Extract the (x, y) coordinate from the center of the cell holding the provided text.  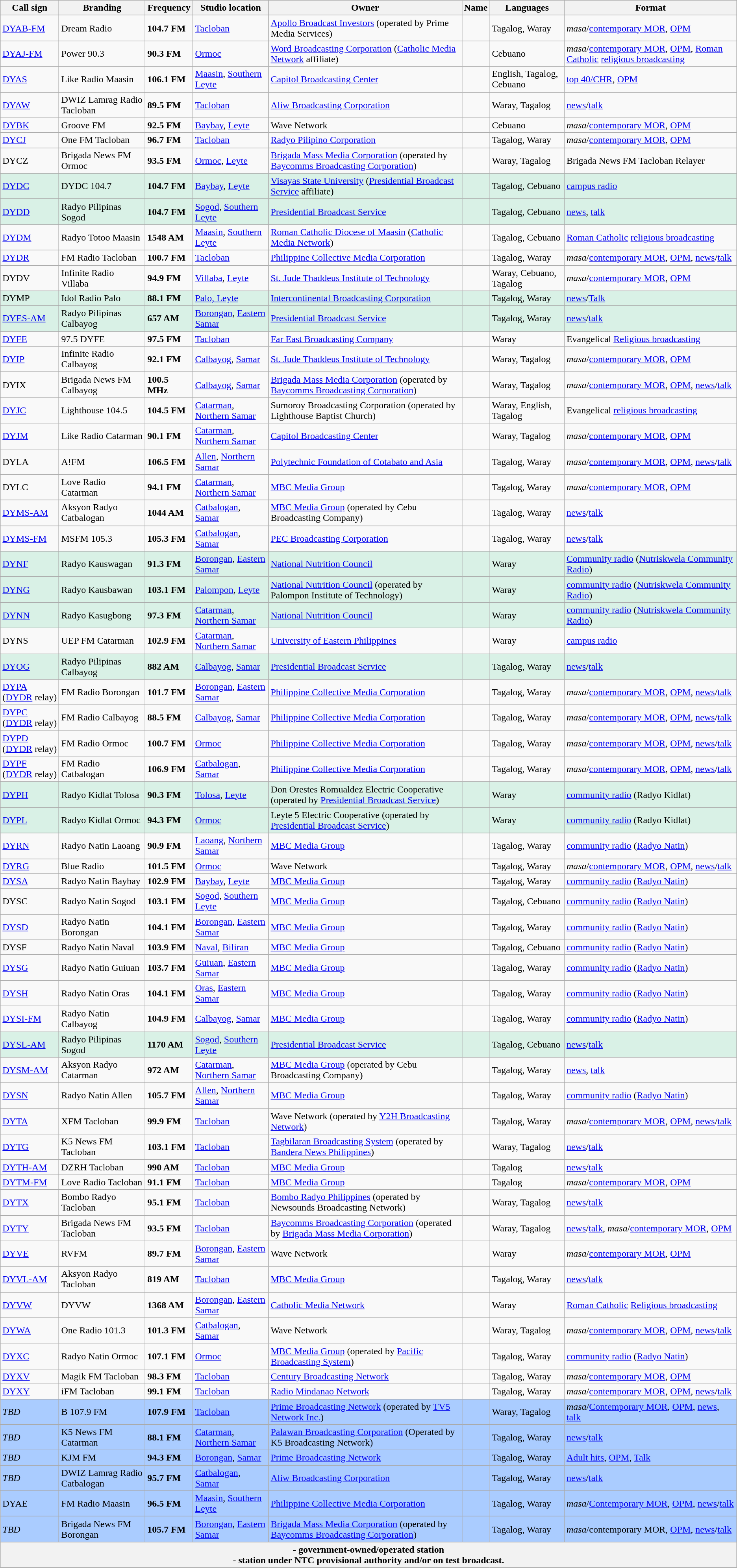
DYIX (30, 385)
DYDD (30, 212)
DYSN (30, 1096)
92.5 FM (169, 125)
DYPA (DYDR relay) (30, 692)
Ormoc, Leyte (231, 161)
XFM Tacloban (102, 1121)
Radyo Totoo Maasin (102, 237)
DYXV (30, 1376)
DYPC (DYDR relay) (30, 718)
Bombo Radyo Philippines (operated by Newsounds Broadcasting Network) (365, 1202)
101.5 FM (169, 866)
masa/contemporary MOR, OPM, Roman Catholic religious broadcasting (650, 54)
DYSM-AM (30, 1070)
A!FM (102, 461)
106.9 FM (169, 769)
DYDC (30, 186)
Brigada News FM Borongan (102, 1529)
Community radio (Nutriskwela Community Radio) (650, 564)
Brigada News FM Tacloban Relayer (650, 161)
Roman Catholic Diocese of Maasin (Catholic Media Network) (365, 237)
Radyo Natin Laoang (102, 846)
masa/Contemporary MOR, OPM, news, talk (650, 1412)
Dream Radio (102, 28)
DYNN (30, 615)
DYCZ (30, 161)
DYXC (30, 1356)
top 40/CHR, OPM (650, 80)
DYLC (30, 487)
96.5 FM (169, 1504)
DYPF (DYDR relay) (30, 769)
One Radio 101.3 (102, 1331)
DYMS-FM (30, 539)
University of Eastern Philippines (365, 641)
Sumoroy Broadcasting Corporation (operated by Lighthouse Baptist Church) (365, 410)
news/Talk (650, 298)
Visayas State University (Presidential Broadcast Service affiliate) (365, 186)
K5 News FM Tacloban (102, 1147)
Power 90.3 (102, 54)
106.1 FM (169, 80)
Radyo Natin Guiuan (102, 968)
Prime Broadcasting Network (365, 1458)
Format (650, 8)
DYNG (30, 590)
DYRG (30, 866)
101.3 FM (169, 1331)
FM Radio Calbayog (102, 718)
Aksyon Radyo Catarman (102, 1070)
Radyo Natin Naval (102, 947)
Radyo Natin Calbayog (102, 1019)
DYES-AM (30, 319)
DYTA (30, 1121)
DYVE (30, 1253)
DYNF (30, 564)
Adult hits, OPM, Talk (650, 1458)
DYDV (30, 278)
Idol Radio Palo (102, 298)
Century Broadcasting Network (365, 1376)
National Nutrition Council (operated by Palompon Institute of Technology) (365, 590)
DYTG (30, 1147)
DYJM (30, 436)
DYJC (30, 410)
DYMS-AM (30, 513)
97.5 DYFE (102, 339)
K5 News FM Catarman (102, 1438)
103.9 FM (169, 947)
FM Radio Maasin (102, 1504)
91.1 FM (169, 1182)
Blue Radio (102, 866)
Catholic Media Network (365, 1305)
Radyo Natin Ormoc (102, 1356)
107.9 FM (169, 1412)
DYAS (30, 80)
Palo, Leyte (231, 298)
FM Radio Catbalogan (102, 769)
- government-owned/operated station - station under NTC provisional authority and/or on test broadcast. (368, 1555)
Like Radio Maasin (102, 80)
90.9 FM (169, 846)
Roman Catholic Religious broadcasting (650, 1305)
Infinite Radio Villaba (102, 278)
DWIZ Lamrag Radio Tacloban (102, 105)
91.3 FM (169, 564)
DYLA (30, 461)
Radyo Kidlat Tolosa (102, 794)
Palawan Broadcasting Corporation (Operated by K5 Broadcasting Network) (365, 1438)
882 AM (169, 666)
819 AM (169, 1279)
DYSL-AM (30, 1044)
Tagbilaran Broadcasting System (operated by Bandera News Philippines) (365, 1147)
Studio location (231, 8)
One FM Tacloban (102, 140)
94.1 FM (169, 487)
98.3 FM (169, 1376)
DYDR (30, 257)
99.9 FM (169, 1121)
DYWA (30, 1331)
DZRH Tacloban (102, 1167)
iFM Tacloban (102, 1391)
DYSD (30, 927)
DYSH (30, 993)
96.7 FM (169, 140)
Leyte 5 Electric Cooperative (operated by Presidential Broadcast Service) (365, 820)
Radyo Natin Borongan (102, 927)
Baycomms Broadcasting Corporation (operated by Brigada Mass Media Corporation) (365, 1228)
Aksyon Radyo Catbalogan (102, 513)
DYSA (30, 881)
Radyo Pilipino Corporation (365, 140)
Far East Broadcasting Company (365, 339)
106.5 FM (169, 461)
99.1 FM (169, 1391)
DYAJ-FM (30, 54)
DYAW (30, 105)
DWIZ Lamrag Radio Catbalogan (102, 1478)
100.5 MHz (169, 385)
DYNS (30, 641)
Villaba, Leyte (231, 278)
Radyo Kausbawan (102, 590)
FM Radio Tacloban (102, 257)
DYTY (30, 1228)
B 107.9 FM (102, 1412)
Wave Network (operated by Y2H Broadcasting Network) (365, 1121)
Branding (102, 8)
88.5 FM (169, 718)
990 AM (169, 1167)
Brigada News FM Ormoc (102, 161)
KJM FM (102, 1458)
DYSG (30, 968)
1044 AM (169, 513)
95.1 FM (169, 1202)
DYAE (30, 1504)
DYAB-FM (30, 28)
DYDM (30, 237)
Prime Broadcasting Network (operated by TV5 Network Inc.) (365, 1412)
Bombo Radyo Tacloban (102, 1202)
PEC Broadcasting Corporation (365, 539)
657 AM (169, 319)
DYMP (30, 298)
Brigada News FM Calbayog (102, 385)
101.7 FM (169, 692)
90.1 FM (169, 436)
Languages (527, 8)
1170 AM (169, 1044)
Waray, English, Tagalog (527, 410)
DYTM-FM (30, 1182)
1368 AM (169, 1305)
FM Radio Borongan (102, 692)
English, Tagalog, Cebuano (527, 80)
DYTX (30, 1202)
89.7 FM (169, 1253)
DYSF (30, 947)
DYSI-FM (30, 1019)
Guiuan, Eastern Samar (231, 968)
DYXY (30, 1391)
Radyo Kauswagan (102, 564)
MBC Media Group (operated by Pacific Broadcasting System) (365, 1356)
Evangelical religious broadcasting (650, 410)
Palompon, Leyte (231, 590)
Waray, Cebuano, Tagalog (527, 278)
Polytechnic Foundation of Cotabato and Asia (365, 461)
Don Orestes Romualdez Electric Cooperative (operated by Presidential Broadcast Service) (365, 794)
DYFE (30, 339)
Radyo Kidlat Ormoc (102, 820)
DYVL-AM (30, 1279)
Radyo Natin Oras (102, 993)
DYTH-AM (30, 1167)
92.1 FM (169, 359)
UEP FM Catarman (102, 641)
DYPL (30, 820)
Evangelical Religious broadcasting (650, 339)
Oras, Eastern Samar (231, 993)
MSFM 105.3 (102, 539)
97.3 FM (169, 615)
Intercontinental Broadcasting Corporation (365, 298)
Radyo Natin Sogod (102, 902)
RVFM (102, 1253)
Radyo Natin Allen (102, 1096)
105.3 FM (169, 539)
DYPH (30, 794)
DYBK (30, 125)
DYPD (DYDR relay) (30, 743)
DYCJ (30, 140)
Frequency (169, 8)
Radyo Natin Baybay (102, 881)
Roman Catholic religious broadcasting (650, 237)
104.5 FM (169, 410)
97.5 FM (169, 339)
95.7 FM (169, 1478)
Groove FM (102, 125)
Like Radio Catarman (102, 436)
Aksyon Radyo Tacloban (102, 1279)
DYIP (30, 359)
Love Radio Catarman (102, 487)
Owner (365, 8)
Love Radio Tacloban (102, 1182)
news/talk, masa/contemporary MOR, OPM (650, 1228)
FM Radio Ormoc (102, 743)
DYSC (30, 902)
Word Broadcasting Corporation (Catholic Media Network affiliate) (365, 54)
94.9 FM (169, 278)
Infinite Radio Calbayog (102, 359)
104.9 FM (169, 1019)
masa/Contemporary MOR, OPM, news/talk (650, 1504)
Tolosa, Leyte (231, 794)
Name (476, 8)
Apollo Broadcast Investors (operated by Prime Media Services) (365, 28)
Naval, Biliran (231, 947)
DYOG (30, 666)
Lighthouse 104.5 (102, 410)
DYDC 104.7 (102, 186)
Brigada News FM Tacloban (102, 1228)
Radio Mindanao Network (365, 1391)
Laoang, Northern Samar (231, 846)
Radyo Kasugbong (102, 615)
103.7 FM (169, 968)
Call sign (30, 8)
972 AM (169, 1070)
89.5 FM (169, 105)
107.1 FM (169, 1356)
Borongan, Samar (231, 1458)
Magik FM Tacloban (102, 1376)
DYRN (30, 846)
1548 AM (169, 237)
